Return the (X, Y) coordinate for the center point of the cell that contains the specified text.  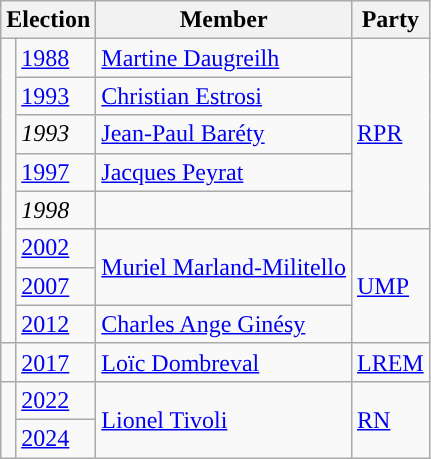
RN (390, 419)
Christian Estrosi (224, 96)
Charles Ange Ginésy (224, 324)
2012 (56, 324)
Election (48, 20)
Martine Daugreilh (224, 58)
RPR (390, 134)
Jacques Peyrat (224, 172)
2022 (56, 400)
1988 (56, 58)
2002 (56, 248)
Lionel Tivoli (224, 419)
Member (224, 20)
Jean-Paul Baréty (224, 134)
Loïc Dombreval (224, 362)
UMP (390, 286)
2007 (56, 286)
2017 (56, 362)
Party (390, 20)
LREM (390, 362)
1997 (56, 172)
2024 (56, 438)
Muriel Marland-Militello (224, 267)
1998 (56, 210)
